From the cell containing the given text, extract its center point as [X, Y] coordinate. 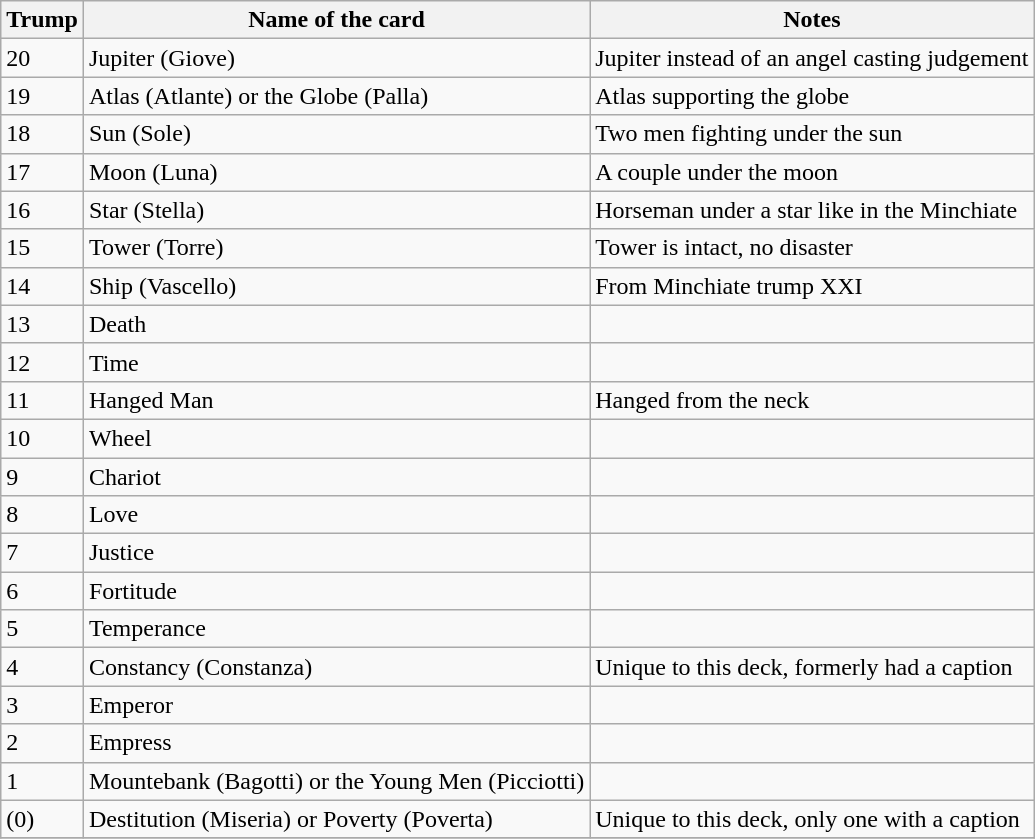
13 [42, 324]
Constancy (Constanza) [336, 667]
19 [42, 96]
17 [42, 172]
20 [42, 58]
15 [42, 248]
(0) [42, 819]
10 [42, 438]
Tower is intact, no disaster [812, 248]
12 [42, 362]
Star (Stella) [336, 210]
Chariot [336, 477]
Trump [42, 20]
9 [42, 477]
4 [42, 667]
2 [42, 743]
A couple under the moon [812, 172]
3 [42, 705]
Horseman under a star like in the Minchiate [812, 210]
Atlas (Atlante) or the Globe (Palla) [336, 96]
Atlas supporting the globe [812, 96]
Hanged from the neck [812, 400]
11 [42, 400]
14 [42, 286]
Time [336, 362]
Wheel [336, 438]
Emperor [336, 705]
Tower (Torre) [336, 248]
Justice [336, 553]
Two men fighting under the sun [812, 134]
8 [42, 515]
16 [42, 210]
Sun (Sole) [336, 134]
Love [336, 515]
Name of the card [336, 20]
Hanged Man [336, 400]
Jupiter (Giove) [336, 58]
Temperance [336, 629]
Empress [336, 743]
Notes [812, 20]
From Minchiate trump XXI [812, 286]
Moon (Luna) [336, 172]
5 [42, 629]
Unique to this deck, only one with a caption [812, 819]
7 [42, 553]
Mountebank (Bagotti) or the Young Men (Picciotti) [336, 781]
18 [42, 134]
Death [336, 324]
Jupiter instead of an angel casting judgement [812, 58]
6 [42, 591]
Unique to this deck, formerly had a caption [812, 667]
1 [42, 781]
Fortitude [336, 591]
Ship (Vascello) [336, 286]
Destitution (Miseria) or Poverty (Poverta) [336, 819]
